Provide the [x, y] coordinate of the cell's center where the given text is located.  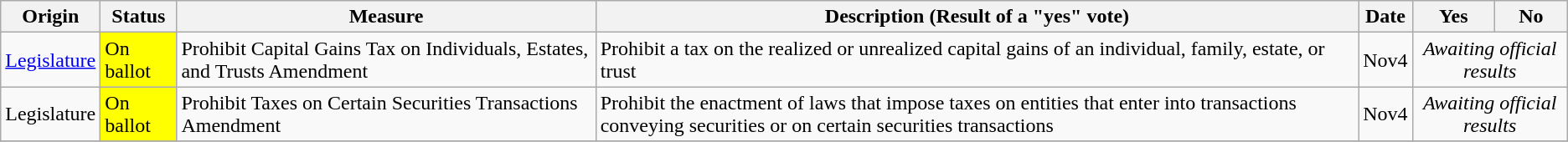
Origin [50, 17]
Prohibit a tax on the realized or unrealized capital gains of an individual, family, estate, or trust [977, 60]
Description (Result of a "yes" vote) [977, 17]
Prohibit Capital Gains Tax on Individuals, Estates, and Trusts Amendment [386, 60]
Status [139, 17]
Yes [1453, 17]
No [1531, 17]
Prohibit Taxes on Certain Securities Transactions Amendment [386, 114]
Measure [386, 17]
Date [1385, 17]
Prohibit the enactment of laws that impose taxes on entities that enter into transactions conveying securities or on certain securities transactions [977, 114]
